Output the (x, y) coordinate of the center of the cell containing the given text.  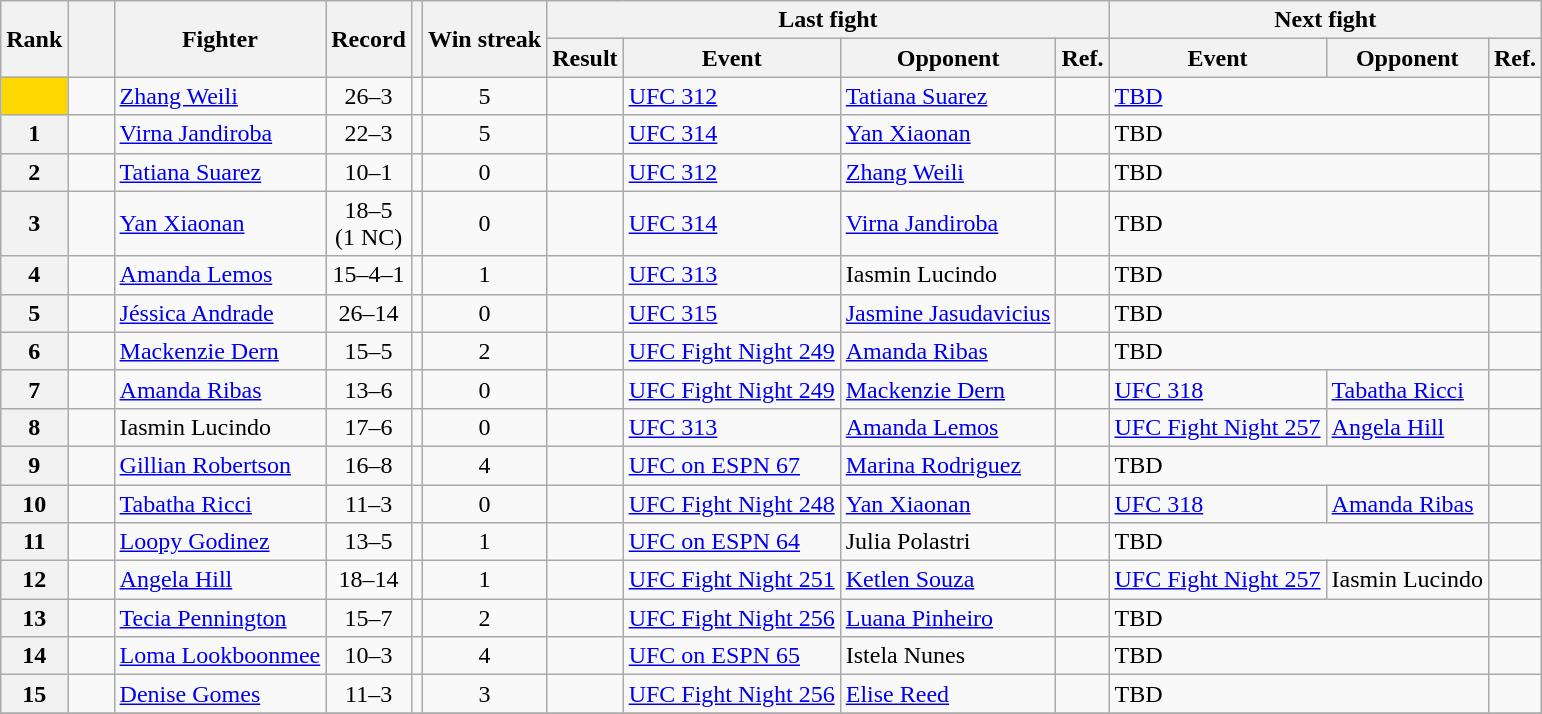
10–1 (369, 172)
6 (34, 351)
Jéssica Andrade (220, 313)
Next fight (1326, 20)
26–3 (369, 96)
15–5 (369, 351)
7 (34, 389)
Gillian Robertson (220, 465)
26–14 (369, 313)
Istela Nunes (948, 656)
Jasmine Jasudavicius (948, 313)
14 (34, 656)
9 (34, 465)
Elise Reed (948, 694)
18–5(1 NC) (369, 224)
11 (34, 542)
Luana Pinheiro (948, 618)
18–14 (369, 580)
UFC on ESPN 67 (732, 465)
Ketlen Souza (948, 580)
Last fight (828, 20)
UFC Fight Night 248 (732, 503)
UFC 315 (732, 313)
UFC on ESPN 64 (732, 542)
Loopy Godinez (220, 542)
17–6 (369, 427)
Win streak (485, 39)
13–6 (369, 389)
Fighter (220, 39)
Marina Rodriguez (948, 465)
15–4–1 (369, 275)
UFC Fight Night 251 (732, 580)
Julia Polastri (948, 542)
22–3 (369, 134)
Record (369, 39)
Denise Gomes (220, 694)
Tecia Pennington (220, 618)
13 (34, 618)
15 (34, 694)
Result (585, 58)
13–5 (369, 542)
10–3 (369, 656)
Loma Lookboonmee (220, 656)
8 (34, 427)
Rank (34, 39)
10 (34, 503)
16–8 (369, 465)
12 (34, 580)
15–7 (369, 618)
UFC on ESPN 65 (732, 656)
